Provide the (x, y) coordinate of the cell's center where the given text is located.  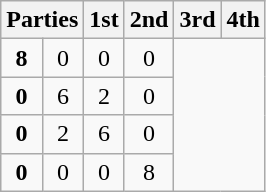
2nd (149, 20)
3rd (198, 20)
1st (104, 20)
4th (243, 20)
Parties (42, 20)
